Search for the cell housing the specified text and yield its (X, Y) center coordinate. 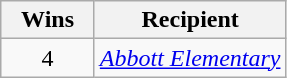
4 (48, 58)
Recipient (190, 20)
Wins (48, 20)
Abbott Elementary (190, 58)
